For the text-containing cell, return its midpoint in (X, Y) coordinate format. 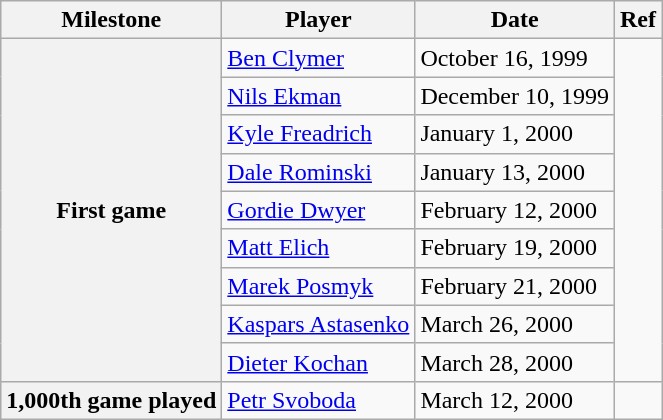
First game (112, 210)
February 19, 2000 (515, 248)
Ben Clymer (318, 58)
Petr Svoboda (318, 400)
Ref (638, 20)
February 21, 2000 (515, 286)
Nils Ekman (318, 96)
December 10, 1999 (515, 96)
Dieter Kochan (318, 362)
Dale Rominski (318, 172)
Marek Posmyk (318, 286)
January 13, 2000 (515, 172)
Matt Elich (318, 248)
Kaspars Astasenko (318, 324)
Milestone (112, 20)
February 12, 2000 (515, 210)
March 28, 2000 (515, 362)
October 16, 1999 (515, 58)
Kyle Freadrich (318, 134)
January 1, 2000 (515, 134)
Player (318, 20)
Gordie Dwyer (318, 210)
March 12, 2000 (515, 400)
Date (515, 20)
March 26, 2000 (515, 324)
1,000th game played (112, 400)
